Determine the [X, Y] coordinate at the center of the cell enclosing the given text.  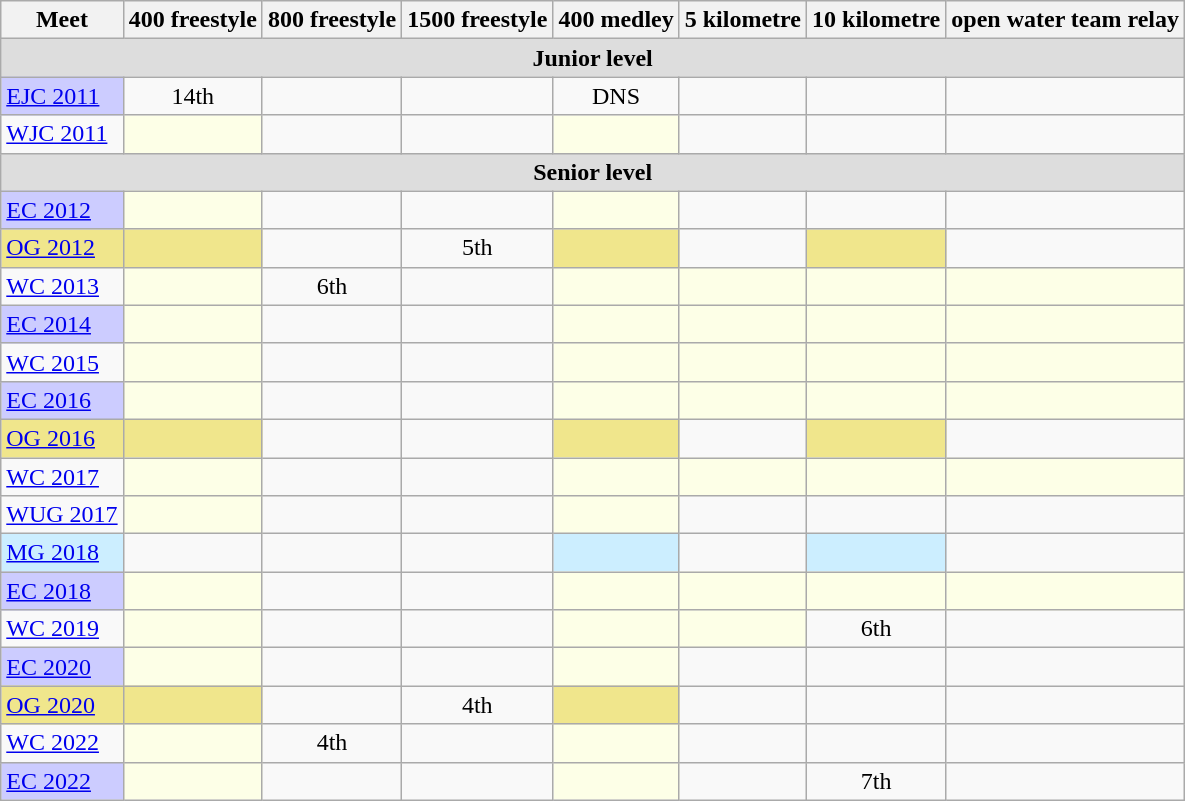
EJC 2011 [62, 96]
10 kilometre [876, 20]
5th [478, 248]
OG 2016 [62, 438]
WUG 2017 [62, 515]
WC 2013 [62, 286]
EC 2012 [62, 210]
400 freestyle [192, 20]
1500 freestyle [478, 20]
EC 2018 [62, 591]
800 freestyle [332, 20]
Meet [62, 20]
7th [876, 781]
Junior level [593, 58]
WC 2015 [62, 362]
MG 2018 [62, 553]
OG 2012 [62, 248]
EC 2020 [62, 667]
14th [192, 96]
EC 2014 [62, 324]
OG 2020 [62, 705]
Senior level [593, 172]
400 medley [616, 20]
EC 2016 [62, 400]
open water team relay [1066, 20]
WJC 2011 [62, 134]
WC 2019 [62, 629]
WC 2017 [62, 477]
WC 2022 [62, 743]
EC 2022 [62, 781]
DNS [616, 96]
5 kilometre [742, 20]
